Extract the [X, Y] coordinate from the center of the cell holding the provided text.  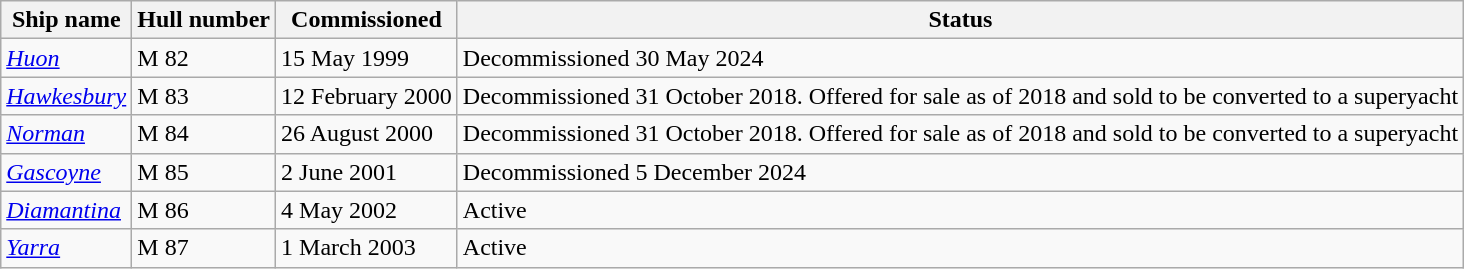
2 June 2001 [367, 172]
26 August 2000 [367, 134]
Status [960, 20]
12 February 2000 [367, 96]
Ship name [66, 20]
M 82 [204, 58]
Norman [66, 134]
M 85 [204, 172]
15 May 1999 [367, 58]
M 84 [204, 134]
1 March 2003 [367, 248]
Commissioned [367, 20]
Diamantina [66, 210]
Hull number [204, 20]
Huon [66, 58]
M 87 [204, 248]
Hawkesbury [66, 96]
Gascoyne [66, 172]
4 May 2002 [367, 210]
Decommissioned 5 December 2024 [960, 172]
Decommissioned 30 May 2024 [960, 58]
M 86 [204, 210]
M 83 [204, 96]
Yarra [66, 248]
